Search for the cell housing the specified text and yield its (x, y) center coordinate. 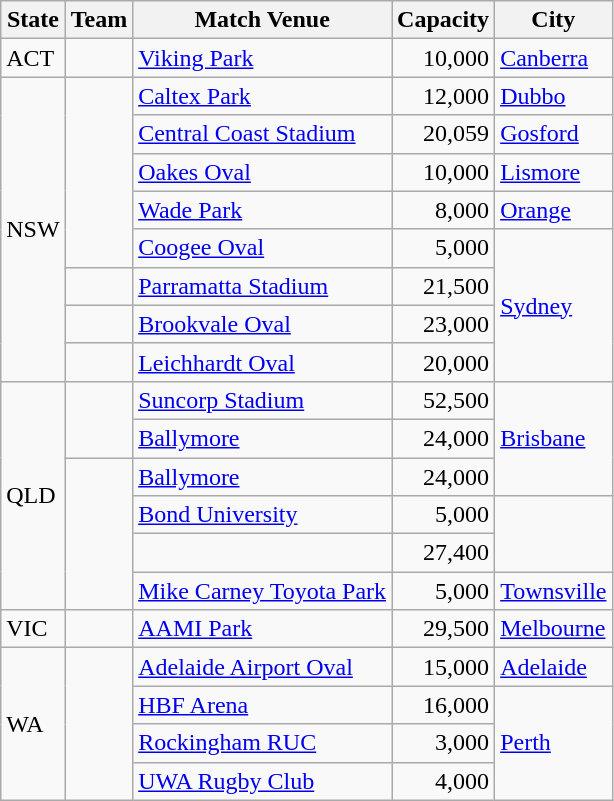
Brookvale Oval (262, 324)
NSW (33, 229)
3,000 (444, 743)
Gosford (554, 134)
29,500 (444, 629)
Adelaide (554, 667)
UWA Rugby Club (262, 781)
Brisbane (554, 438)
Canberra (554, 58)
8,000 (444, 210)
Capacity (444, 20)
Coogee Oval (262, 248)
Central Coast Stadium (262, 134)
21,500 (444, 286)
27,400 (444, 553)
Suncorp Stadium (262, 400)
Wade Park (262, 210)
Caltex Park (262, 96)
Perth (554, 743)
Team (99, 20)
12,000 (444, 96)
16,000 (444, 705)
HBF Arena (262, 705)
WA (33, 724)
Bond University (262, 515)
City (554, 20)
52,500 (444, 400)
Townsville (554, 591)
Adelaide Airport Oval (262, 667)
Orange (554, 210)
Parramatta Stadium (262, 286)
23,000 (444, 324)
Leichhardt Oval (262, 362)
Sydney (554, 305)
Viking Park (262, 58)
AAMI Park (262, 629)
Dubbo (554, 96)
4,000 (444, 781)
Mike Carney Toyota Park (262, 591)
VIC (33, 629)
QLD (33, 495)
Melbourne (554, 629)
ACT (33, 58)
20,059 (444, 134)
Lismore (554, 172)
Oakes Oval (262, 172)
State (33, 20)
20,000 (444, 362)
Rockingham RUC (262, 743)
Match Venue (262, 20)
15,000 (444, 667)
